From the cell containing the given text, extract its center point as (x, y) coordinate. 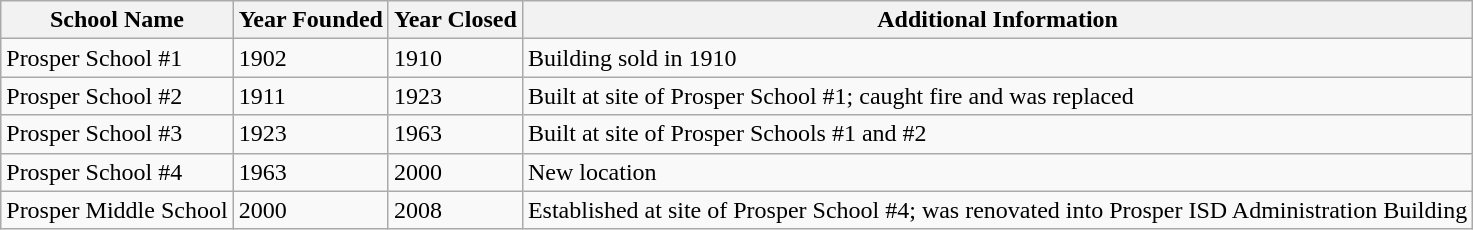
1902 (310, 58)
Year Founded (310, 20)
Prosper School #3 (117, 134)
Built at site of Prosper Schools #1 and #2 (997, 134)
1911 (310, 96)
Building sold in 1910 (997, 58)
School Name (117, 20)
Additional Information (997, 20)
Prosper School #1 (117, 58)
Established at site of Prosper School #4; was renovated into Prosper ISD Administration Building (997, 210)
Prosper School #4 (117, 172)
Prosper School #2 (117, 96)
Prosper Middle School (117, 210)
Built at site of Prosper School #1; caught fire and was replaced (997, 96)
New location (997, 172)
1910 (455, 58)
2008 (455, 210)
Year Closed (455, 20)
